Scan for the cell matching the given text and deliver its (x, y) coordinate at center. 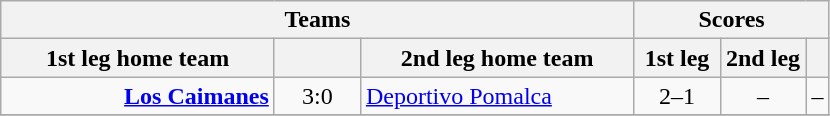
2–1 (677, 96)
Deportivo Pomalca (497, 96)
3:0 (317, 96)
Los Caimanes (138, 96)
Scores (732, 20)
2nd leg (763, 58)
Teams (318, 20)
2nd leg home team (497, 58)
1st leg (677, 58)
1st leg home team (138, 58)
